Output the (x, y) coordinate of the center of the cell containing the given text.  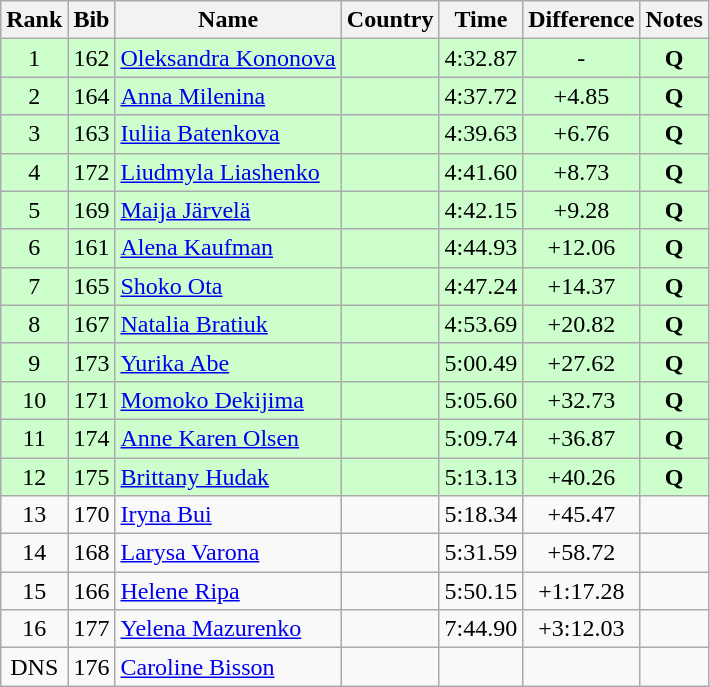
+58.72 (582, 553)
1 (34, 58)
+9.28 (582, 210)
174 (92, 438)
167 (92, 324)
+40.26 (582, 477)
175 (92, 477)
4:41.60 (481, 172)
Time (481, 20)
+32.73 (582, 400)
Bib (92, 20)
3 (34, 134)
Iuliia Batenkova (228, 134)
Iryna Bui (228, 515)
+1:17.28 (582, 591)
171 (92, 400)
170 (92, 515)
Shoko Ota (228, 286)
5 (34, 210)
177 (92, 629)
4:32.87 (481, 58)
+6.76 (582, 134)
Difference (582, 20)
Natalia Bratiuk (228, 324)
5:31.59 (481, 553)
4:53.69 (481, 324)
- (582, 58)
+14.37 (582, 286)
5:13.13 (481, 477)
5:05.60 (481, 400)
4:47.24 (481, 286)
Yurika Abe (228, 362)
8 (34, 324)
4:39.63 (481, 134)
6 (34, 248)
9 (34, 362)
Anna Milenina (228, 96)
Liudmyla Liashenko (228, 172)
16 (34, 629)
13 (34, 515)
DNS (34, 667)
Brittany Hudak (228, 477)
4:37.72 (481, 96)
15 (34, 591)
163 (92, 134)
11 (34, 438)
2 (34, 96)
5:00.49 (481, 362)
+20.82 (582, 324)
Momoko Dekijima (228, 400)
5:50.15 (481, 591)
Helene Ripa (228, 591)
Rank (34, 20)
+36.87 (582, 438)
Notes (674, 20)
Larysa Varona (228, 553)
Anne Karen Olsen (228, 438)
168 (92, 553)
+12.06 (582, 248)
Yelena Mazurenko (228, 629)
161 (92, 248)
Caroline Bisson (228, 667)
165 (92, 286)
+4.85 (582, 96)
172 (92, 172)
Country (390, 20)
+8.73 (582, 172)
10 (34, 400)
Maija Järvelä (228, 210)
4:44.93 (481, 248)
162 (92, 58)
+45.47 (582, 515)
173 (92, 362)
5:09.74 (481, 438)
169 (92, 210)
Name (228, 20)
7 (34, 286)
Alena Kaufman (228, 248)
176 (92, 667)
12 (34, 477)
4:42.15 (481, 210)
164 (92, 96)
7:44.90 (481, 629)
+3:12.03 (582, 629)
4 (34, 172)
5:18.34 (481, 515)
+27.62 (582, 362)
14 (34, 553)
Oleksandra Kononova (228, 58)
166 (92, 591)
